From the cell containing the given text, extract its center point as [X, Y] coordinate. 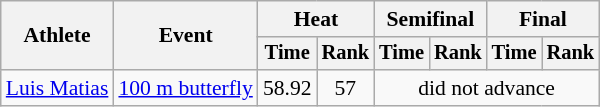
did not advance [486, 88]
57 [346, 88]
Semifinal [430, 19]
Heat [316, 19]
Athlete [58, 36]
Event [185, 36]
Luis Matias [58, 88]
100 m butterfly [185, 88]
Final [543, 19]
58.92 [288, 88]
